Determine the (X, Y) coordinate at the center of the cell enclosing the given text.  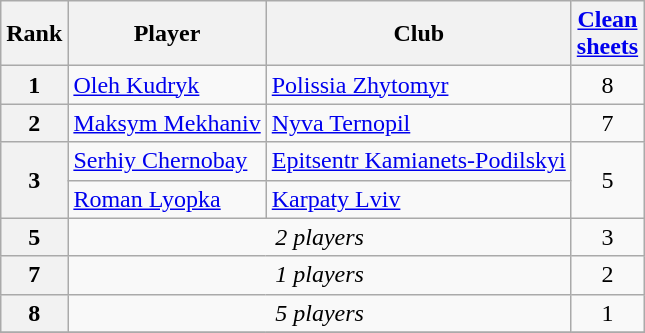
Polissia Zhytomyr (418, 85)
Cleansheets (607, 34)
Player (167, 34)
Serhiy Chernobay (167, 161)
Roman Lyopka (167, 199)
Oleh Kudryk (167, 85)
Karpaty Lviv (418, 199)
5 players (320, 313)
Rank (34, 34)
Maksym Mekhaniv (167, 123)
Nyva Ternopil (418, 123)
Epitsentr Kamianets-Podilskyi (418, 161)
1 players (320, 275)
Club (418, 34)
2 players (320, 237)
